Scan for the cell matching the given text and deliver its [X, Y] coordinate at center. 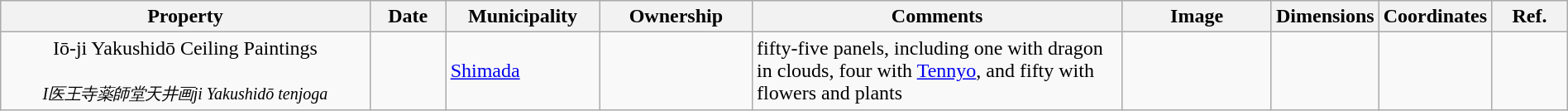
Iō-ji Yakushidō Ceiling PaintingsI医王寺薬師堂天井画ji Yakushidō tenjoga [185, 71]
Date [408, 17]
Dimensions [1325, 17]
Ownership [676, 17]
Comments [938, 17]
Municipality [523, 17]
Ref. [1530, 17]
fifty-five panels, including one with dragon in clouds, four with Tennyo, and fifty with flowers and plants [938, 71]
Image [1198, 17]
Coordinates [1435, 17]
Property [185, 17]
Shimada [523, 71]
